Scan for the cell matching the given text and deliver its (X, Y) coordinate at center. 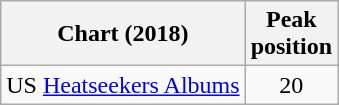
20 (291, 85)
Chart (2018) (123, 34)
Peakposition (291, 34)
US Heatseekers Albums (123, 85)
